Pinpoint the cell where the given text exists, returning its (X, Y) midpoint coordinate. 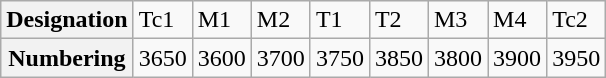
3950 (576, 58)
3650 (162, 58)
M3 (458, 20)
3600 (222, 58)
Tc2 (576, 20)
Tc1 (162, 20)
M2 (280, 20)
3700 (280, 58)
3850 (398, 58)
T2 (398, 20)
3750 (340, 58)
Numbering (67, 58)
T1 (340, 20)
3900 (518, 58)
3800 (458, 58)
Designation (67, 20)
M1 (222, 20)
M4 (518, 20)
